Identify which cell holds the provided text, then report its (X, Y) central coordinate. 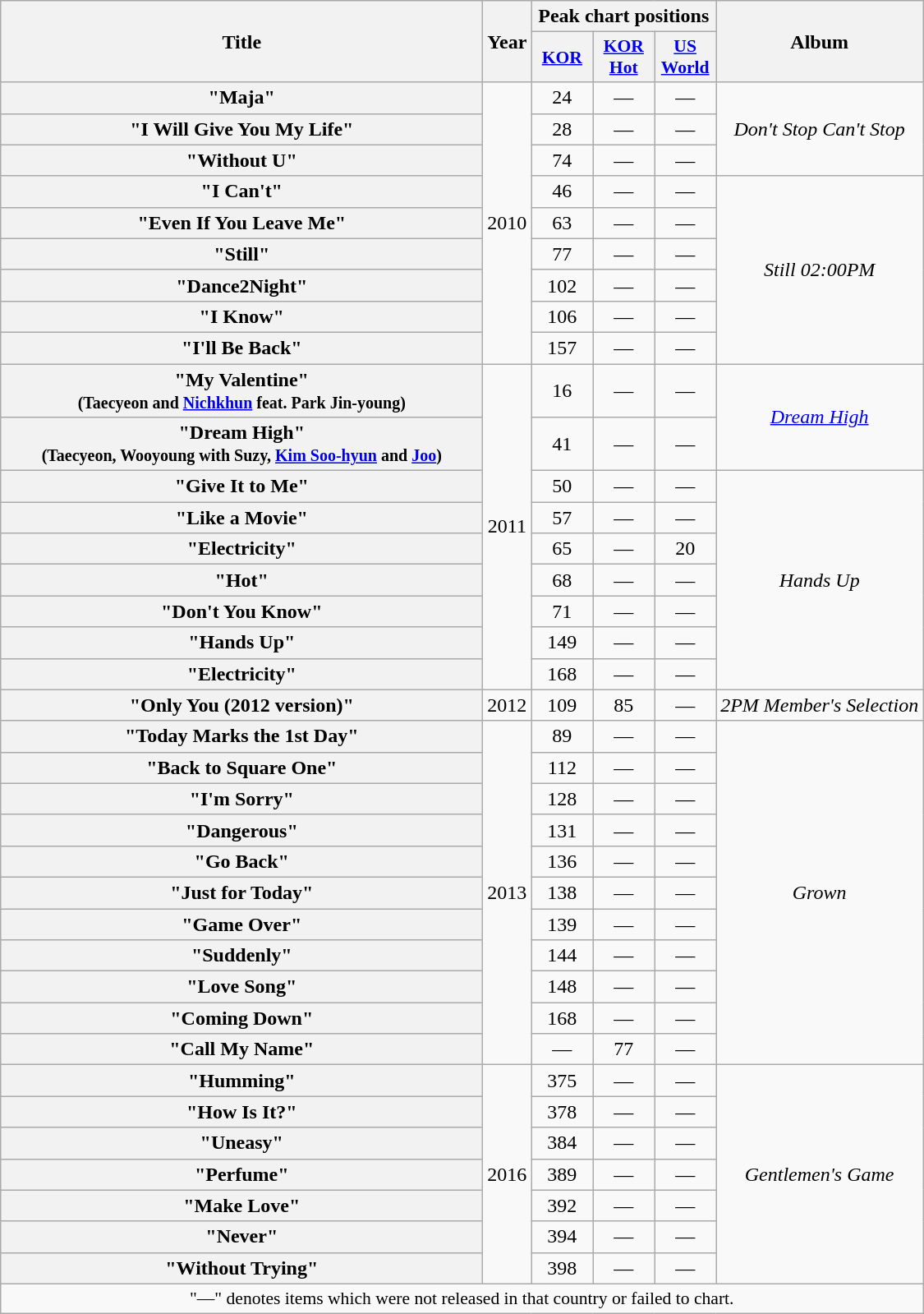
65 (562, 549)
"My Valentine"(Taecyeon and Nichkhun feat. Park Jin-young) (241, 390)
20 (685, 549)
136 (562, 861)
2010 (508, 224)
"Uneasy" (241, 1143)
"Go Back" (241, 861)
Don't Stop Can't Stop (820, 129)
2PM Member's Selection (820, 705)
2011 (508, 526)
2013 (508, 892)
"Still" (241, 254)
"Maja" (241, 98)
"I'll Be Back" (241, 348)
Title (241, 41)
"Dance2Night" (241, 285)
378 (562, 1112)
"Hands Up" (241, 643)
57 (562, 518)
138 (562, 892)
"Hot" (241, 580)
"Give It to Me" (241, 486)
389 (562, 1174)
"Dangerous" (241, 830)
74 (562, 160)
384 (562, 1143)
Still 02:00PM (820, 270)
KORHot (624, 58)
148 (562, 987)
109 (562, 705)
139 (562, 924)
112 (562, 768)
128 (562, 799)
131 (562, 830)
"Game Over" (241, 924)
Peak chart positions (624, 16)
24 (562, 98)
63 (562, 223)
157 (562, 348)
Year (508, 41)
"I Know" (241, 316)
Dream High (820, 417)
"Suddenly" (241, 956)
Album (820, 41)
85 (624, 705)
"Just for Today" (241, 892)
"Dream High"(Taecyeon, Wooyoung with Suzy, Kim Soo-hyun and Joo) (241, 444)
"Never" (241, 1237)
71 (562, 611)
"Only You (2012 version)" (241, 705)
"I Will Give You My Life" (241, 129)
Hands Up (820, 580)
"Without U" (241, 160)
"Without Trying" (241, 1268)
46 (562, 191)
28 (562, 129)
"Love Song" (241, 987)
"How Is It?" (241, 1112)
"Humming" (241, 1081)
394 (562, 1237)
2012 (508, 705)
KOR (562, 58)
"Perfume" (241, 1174)
"—" denotes items which were not released in that country or failed to chart. (462, 1298)
16 (562, 390)
"Like a Movie" (241, 518)
Gentlemen's Game (820, 1174)
"Don't You Know" (241, 611)
2016 (508, 1174)
"Coming Down" (241, 1018)
USWorld (685, 58)
89 (562, 736)
"I'm Sorry" (241, 799)
"Back to Square One" (241, 768)
375 (562, 1081)
Grown (820, 892)
41 (562, 444)
"Today Marks the 1st Day" (241, 736)
398 (562, 1268)
106 (562, 316)
"I Can't" (241, 191)
"Make Love" (241, 1206)
"Even If You Leave Me" (241, 223)
68 (562, 580)
392 (562, 1206)
"Call My Name" (241, 1049)
102 (562, 285)
149 (562, 643)
50 (562, 486)
144 (562, 956)
